Return (x, y) of the center of cell containing provided text 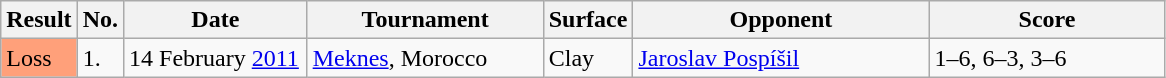
Surface (588, 20)
Meknes, Morocco (425, 58)
14 February 2011 (216, 58)
Jaroslav Pospíšil (781, 58)
Opponent (781, 20)
1. (100, 58)
Score (1047, 20)
Clay (588, 58)
Date (216, 20)
Tournament (425, 20)
1–6, 6–3, 3–6 (1047, 58)
No. (100, 20)
Result (39, 20)
Loss (39, 58)
